From the cell containing the given text, extract its center point as (x, y) coordinate. 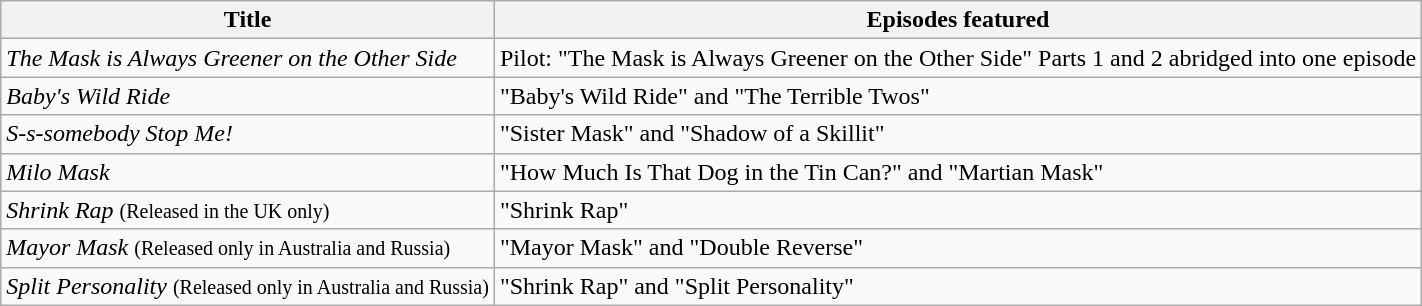
Split Personality (Released only in Australia and Russia) (248, 286)
"Mayor Mask" and "Double Reverse" (958, 248)
"Baby's Wild Ride" and "The Terrible Twos" (958, 96)
Milo Mask (248, 172)
Episodes featured (958, 20)
"How Much Is That Dog in the Tin Can?" and "Martian Mask" (958, 172)
"Sister Mask" and "Shadow of a Skillit" (958, 134)
S-s-somebody Stop Me! (248, 134)
"Shrink Rap" (958, 210)
Shrink Rap (Released in the UK only) (248, 210)
Title (248, 20)
The Mask is Always Greener on the Other Side (248, 58)
Mayor Mask (Released only in Australia and Russia) (248, 248)
Pilot: "The Mask is Always Greener on the Other Side" Parts 1 and 2 abridged into one episode (958, 58)
"Shrink Rap" and "Split Personality" (958, 286)
Baby's Wild Ride (248, 96)
